Identify which cell holds the provided text, then report its [X, Y] central coordinate. 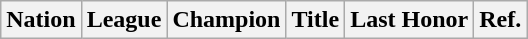
Ref. [500, 20]
Title [316, 20]
Last Honor [410, 20]
Champion [226, 20]
Nation [41, 20]
League [124, 20]
